Detect which cell encompasses the target text, then output its (X, Y) center coordinate. 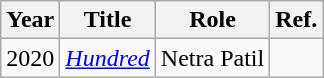
2020 (30, 58)
Title (108, 20)
Role (212, 20)
Hundred (108, 58)
Ref. (296, 20)
Netra Patil (212, 58)
Year (30, 20)
